Pinpoint the cell where the given text exists, returning its (X, Y) midpoint coordinate. 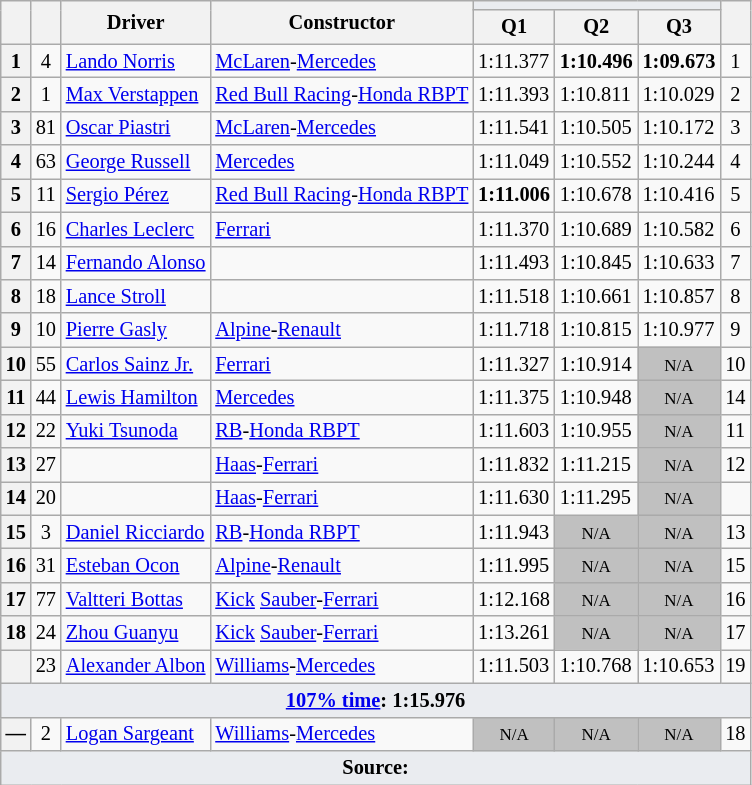
1:10.496 (596, 61)
1:09.673 (680, 61)
Yuki Tsunoda (136, 431)
1:11.377 (514, 61)
1:10.582 (680, 229)
1:11.295 (596, 498)
George Russell (136, 162)
Q3 (680, 27)
1:10.029 (680, 94)
1:10.244 (680, 162)
1:11.518 (514, 296)
20 (46, 498)
Max Verstappen (136, 94)
23 (46, 666)
1:11.832 (514, 465)
107% time: 1:15.976 (376, 700)
Lewis Hamilton (136, 397)
1:10.815 (596, 330)
1:11.630 (514, 498)
Zhou Guanyu (136, 633)
1:11.393 (514, 94)
1:10.977 (680, 330)
22 (46, 431)
1:10.811 (596, 94)
1:10.653 (680, 666)
1:10.948 (596, 397)
1:11.493 (514, 263)
1:10.689 (596, 229)
1:11.327 (514, 364)
55 (46, 364)
1:10.768 (596, 666)
Oscar Piastri (136, 128)
1:10.633 (680, 263)
Source: (376, 767)
1:11.006 (514, 195)
27 (46, 465)
1:13.261 (514, 633)
1:10.172 (680, 128)
Carlos Sainz Jr. (136, 364)
— (16, 734)
Driver (136, 22)
1:10.845 (596, 263)
44 (46, 397)
1:11.541 (514, 128)
Pierre Gasly (136, 330)
1:10.552 (596, 162)
Q1 (514, 27)
1:11.049 (514, 162)
1:10.955 (596, 431)
Sergio Pérez (136, 195)
77 (46, 599)
1:10.857 (680, 296)
1:11.503 (514, 666)
Daniel Ricciardo (136, 532)
Valtteri Bottas (136, 599)
Lando Norris (136, 61)
1:10.416 (680, 195)
Lance Stroll (136, 296)
1:10.914 (596, 364)
1:11.943 (514, 532)
Fernando Alonso (136, 263)
1:10.505 (596, 128)
63 (46, 162)
Logan Sargeant (136, 734)
31 (46, 565)
1:11.370 (514, 229)
1:11.215 (596, 465)
Constructor (342, 22)
Q2 (596, 27)
Esteban Ocon (136, 565)
Alexander Albon (136, 666)
81 (46, 128)
1:11.603 (514, 431)
1:12.168 (514, 599)
24 (46, 633)
Charles Leclerc (136, 229)
1:11.995 (514, 565)
1:11.718 (514, 330)
19 (735, 666)
1:10.661 (596, 296)
1:10.678 (596, 195)
1:11.375 (514, 397)
